Extract the (x, y) coordinate from the center of the cell holding the provided text.  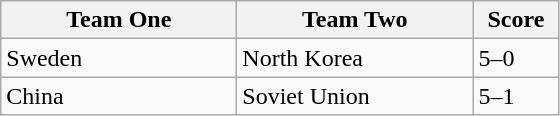
Sweden (119, 58)
Team Two (355, 20)
Score (516, 20)
5–1 (516, 96)
Team One (119, 20)
China (119, 96)
North Korea (355, 58)
Soviet Union (355, 96)
5–0 (516, 58)
